Scan for the cell matching the given text and deliver its [X, Y] coordinate at center. 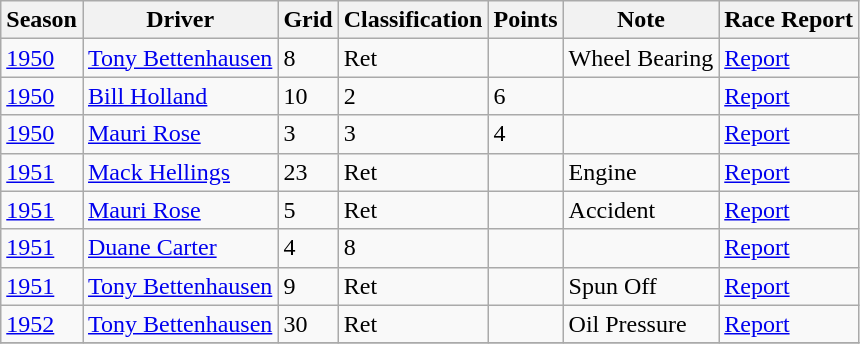
Oil Pressure [641, 324]
6 [526, 96]
Season [42, 20]
Points [526, 20]
Engine [641, 172]
Grid [308, 20]
Bill Holland [180, 96]
10 [308, 96]
30 [308, 324]
Duane Carter [180, 248]
Accident [641, 210]
Mack Hellings [180, 172]
23 [308, 172]
Note [641, 20]
Wheel Bearing [641, 58]
Race Report [789, 20]
Spun Off [641, 286]
2 [413, 96]
1952 [42, 324]
5 [308, 210]
Driver [180, 20]
Classification [413, 20]
9 [308, 286]
